Locate the cell with the specified text and output its [x, y] center coordinate. 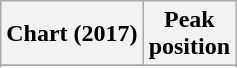
Peakposition [189, 34]
Chart (2017) [72, 34]
